Find where the given text appears and provide that cell's center as (X, Y) coordinate. 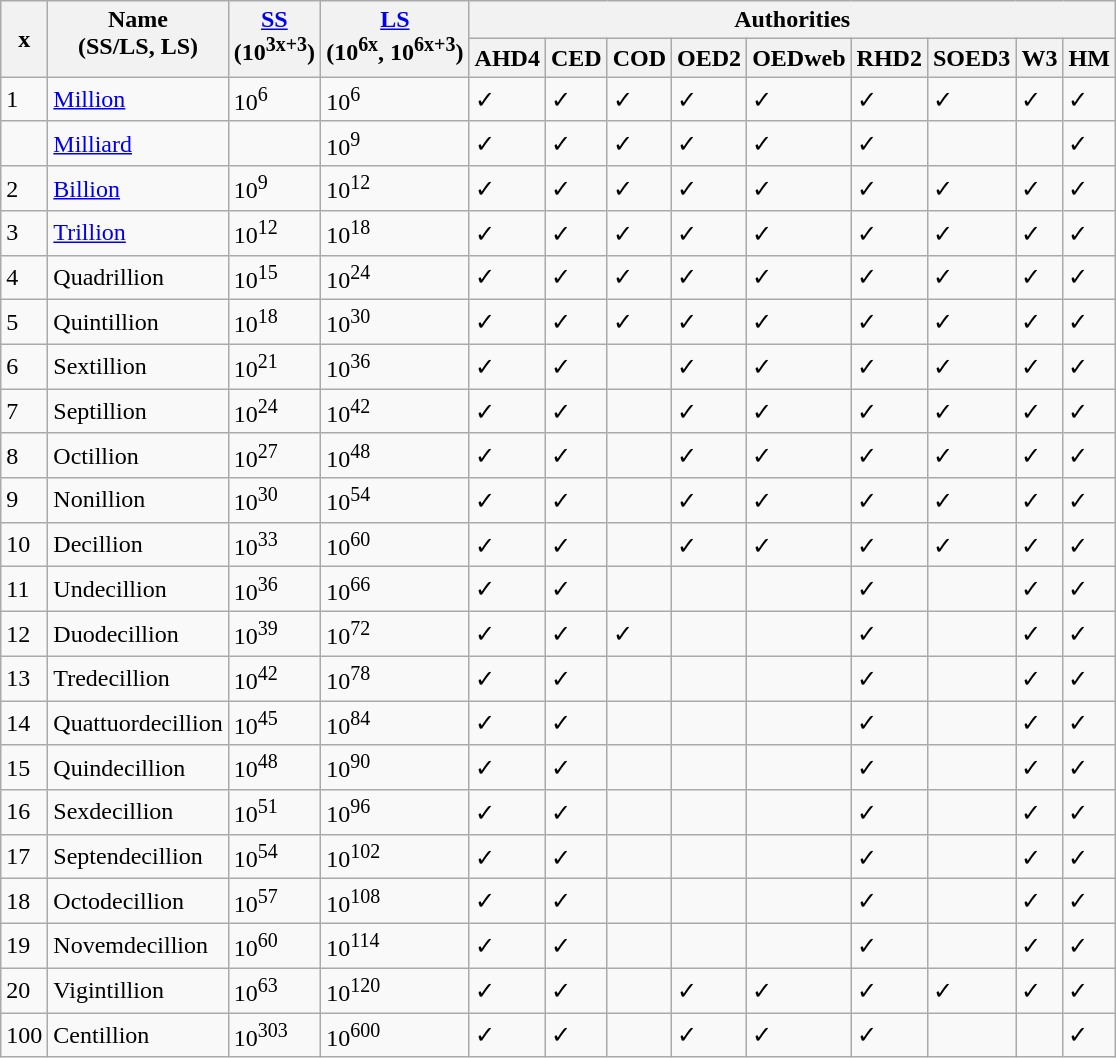
15 (24, 768)
5 (24, 322)
1090 (395, 768)
Vigintillion (138, 990)
SS(103x+3) (274, 39)
OEDweb (799, 58)
Tredecillion (138, 678)
Decillion (138, 544)
Duodecillion (138, 634)
Name(SS/LS, LS) (138, 39)
Quindecillion (138, 768)
1039 (274, 634)
SOED3 (971, 58)
17 (24, 856)
1096 (395, 812)
4 (24, 278)
Million (138, 100)
HM (1089, 58)
10 (24, 544)
1078 (395, 678)
10303 (274, 1036)
9 (24, 500)
1015 (274, 278)
11 (24, 590)
Milliard (138, 144)
Octillion (138, 456)
Novemdecillion (138, 946)
6 (24, 366)
x (24, 39)
Quattuordecillion (138, 724)
10102 (395, 856)
Quintillion (138, 322)
10120 (395, 990)
Septendecillion (138, 856)
CED (576, 58)
RHD2 (889, 58)
16 (24, 812)
1057 (274, 902)
Centillion (138, 1036)
14 (24, 724)
1 (24, 100)
19 (24, 946)
1066 (395, 590)
Quadrillion (138, 278)
Sexdecillion (138, 812)
12 (24, 634)
1045 (274, 724)
1027 (274, 456)
COD (639, 58)
7 (24, 412)
W3 (1040, 58)
Septillion (138, 412)
Octodecillion (138, 902)
AHD4 (507, 58)
10600 (395, 1036)
3 (24, 234)
10114 (395, 946)
18 (24, 902)
Authorities (792, 20)
20 (24, 990)
1021 (274, 366)
Billion (138, 188)
2 (24, 188)
Trillion (138, 234)
100 (24, 1036)
OED2 (710, 58)
8 (24, 456)
Nonillion (138, 500)
1051 (274, 812)
13 (24, 678)
10108 (395, 902)
Sextillion (138, 366)
Undecillion (138, 590)
1063 (274, 990)
1084 (395, 724)
1072 (395, 634)
LS(106x, 106x+3) (395, 39)
1033 (274, 544)
